Determine the [x, y] coordinate at the center of the cell enclosing the given text.  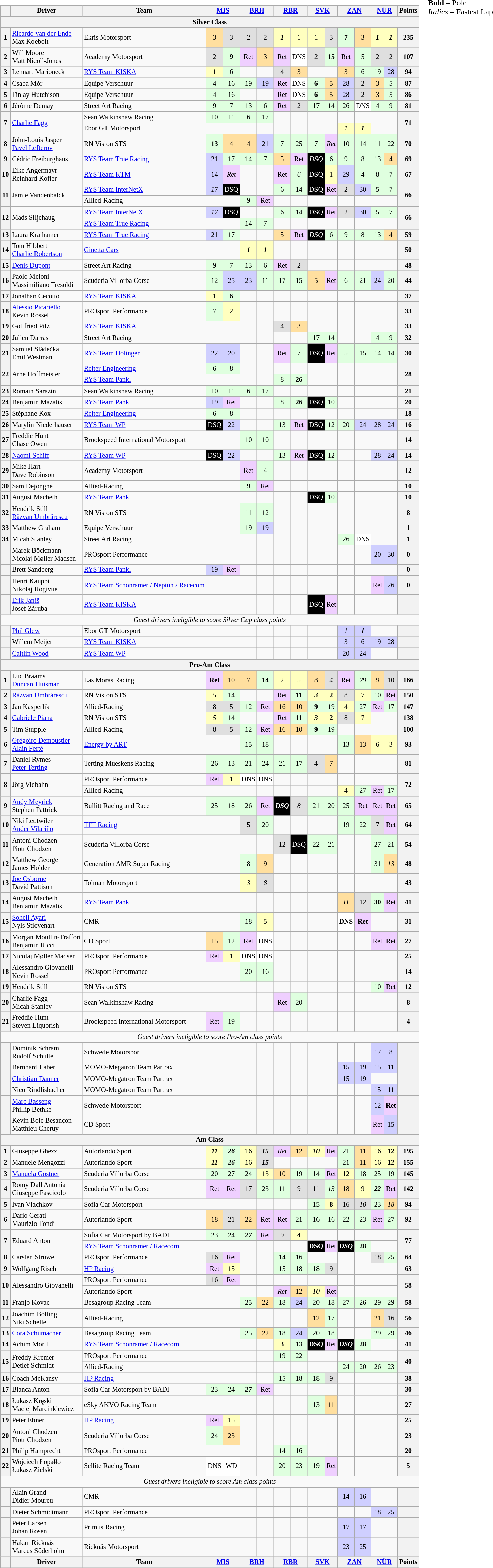
Samuel Sládečka Emil Westman [46, 353]
Nicolaj Møller Madsen [46, 956]
Alessio Picariello Kevin Rossel [46, 311]
Alessandro Giovanelli [46, 1285]
Naomi Schiff [46, 455]
Carsten Struwe [46, 1258]
Hendrik Still Răzvan Umbrărescu [46, 513]
44 [408, 281]
Laura Kraihamer [46, 235]
Niki Leutwiler Ander Vilariño [46, 825]
Csaba Mór [46, 83]
Eduard Anton [46, 1241]
Morgan Moullin-Traffort Benjamin Ricci [46, 941]
Romain Sarazin [46, 391]
Tim Stupple [46, 729]
WD [231, 1466]
Peter Ebner [46, 1420]
Jérôme Demay [46, 106]
Freddie Hunt Chase Owen [46, 440]
Alessandro Giovanelli Kevin Rossel [46, 972]
155 [408, 1163]
150 [408, 695]
195 [408, 1151]
138 [408, 718]
56 [408, 1318]
Dieter Schmidtmann [46, 1512]
Sellite Racing Team [144, 1466]
Alain Grand Didier Moureu [46, 1497]
Cédric Freiburghaus [46, 159]
Bernhard Laber [46, 1068]
Bullitt Racing and Race [144, 806]
Paolo Meloni Massimiliano Tresoldi [46, 281]
Nico Rindlisbacher [46, 1090]
70 [408, 144]
100 [408, 729]
Peter Larsen Johan Rosén [46, 1527]
142 [408, 1189]
Phil Glew [46, 631]
235 [408, 38]
Daniel Rymes Peter Terting [46, 764]
72 [408, 785]
Cora Schumacher [46, 1333]
Matthew Graham [46, 528]
Gottfried Pilz [46, 327]
Finlay Hutchison [46, 95]
Jörg Viebahn [46, 785]
Pro-Am Class [210, 665]
Dario Cerati Maurizio Fondi [46, 1220]
Eike Angermayr Reinhard Kofler [46, 175]
Las Moras Racing [144, 680]
50 [408, 250]
Ricardo van der Ende Max Koebolt [46, 38]
166 [408, 680]
Soheil Ayari Nyls Stievenart [46, 922]
Dominik Schraml Rudolf Schulte [46, 1052]
Hendrik Still [46, 987]
43 [408, 883]
71 [408, 123]
RYS Team KTM [144, 175]
RYS Team Schönramer / Neptun / Racecom [144, 585]
August Macbeth Benjamin Mazatis [46, 902]
Will Moore Matt Nicoll-Jones [46, 57]
Benjamin Mazatis [46, 402]
Ivan Vlachkov [46, 1204]
Gabriele Piana [46, 718]
Bianca Anton [46, 1390]
eSky AKVO Racing Team [144, 1405]
Freddie Hunt Steven Liquorish [46, 1022]
Stéphane Kox [46, 414]
147 [408, 707]
Mads Siljehaug [46, 218]
37 [408, 296]
Mike Hart Dave Robinson [46, 471]
Primus Racing [144, 1527]
87 [408, 83]
Freddy Kremer Detlef Schmidt [46, 1361]
107 [408, 57]
Jan Kasperlik [46, 707]
77 [408, 1241]
38 [408, 1378]
92 [408, 1220]
Generation AMR Super Racing [144, 864]
Willem Meijer [46, 642]
Jonathan Cecotto [46, 296]
63 [408, 1269]
Caitlin Wood [46, 653]
Sam Dejonghe [46, 486]
Denis Dupont [46, 265]
Łukasz Kręski Maciej Marcinkiewicz [46, 1405]
Charlie Fagg [46, 123]
Marylin Niederhauser [46, 425]
Lennart Marioneck [46, 72]
Tolman Motorsport [144, 883]
Tom Hibbert Charlie Robertson [46, 250]
Grégoire Demoustier Alain Ferté [46, 745]
Ekris Motorsport [144, 38]
Matthew George James Holder [46, 864]
65 [408, 806]
Julien Darras [46, 338]
93 [408, 745]
Joe Osborne David Pattison [46, 883]
Joachim Bölting Niki Schelle [46, 1318]
69 [408, 159]
Håkan Ricknäs Marcus Söderholm [46, 1547]
Franjo Kovac [46, 1303]
Răzvan Umbrărescu [46, 695]
Ginetta Cars [144, 250]
145 [408, 1174]
Energy by ART [144, 745]
Andy Meyrick Stephen Pattrick [46, 806]
Christian Danner [46, 1079]
Wolfgang Risch [46, 1269]
RYS Team Holinger [144, 353]
Charlie Fagg Micah Stanley [46, 1002]
Sofia Car Motorsport [144, 1204]
Kevin Bole Besançon Matthieu Cheruy [46, 1125]
54 [408, 844]
Guest drivers ineligible to score Pro-Am class points [210, 1037]
Am Class [210, 1140]
Manuela Gostner [46, 1174]
67 [408, 175]
John-Louis Jasper Pavel Lefterov [46, 144]
Erik Janiš Josef Záruba [46, 605]
86 [408, 95]
Luc Braams Duncan Huisman [46, 680]
Arne Hoffmeister [46, 374]
Ricknäs Motorsport [144, 1547]
Micah Stanley [46, 539]
Achim Mörtl [46, 1344]
Romy Dall'Antonia Giuseppe Fascicolo [46, 1189]
59 [408, 235]
Terting Mueskens Racing [144, 764]
Henri Kauppi Nikolaj Rogivue [46, 585]
40 [408, 1361]
34 [5, 539]
August Macbeth [46, 497]
Marek Böckmann Nicolaj Møller Madsen [46, 555]
TFT Racing [144, 825]
Wojciech Łopałło Łukasz Zielski [46, 1466]
Silver Class [210, 22]
Coach McKansy [46, 1378]
Guest drivers ineligible to score Silver Cup class points [210, 620]
Philip Hamprecht [46, 1451]
Guest drivers ineligible to score Am class points [210, 1482]
Jamie Vandenbalck [46, 195]
Giuseppe Ghezzi [46, 1151]
46 [408, 1333]
Brett Sandberg [46, 570]
Manuele Mengozzi [46, 1163]
Marc Basseng Phillip Bethke [46, 1106]
